Output the [x, y] coordinate of the center of the cell containing the given text.  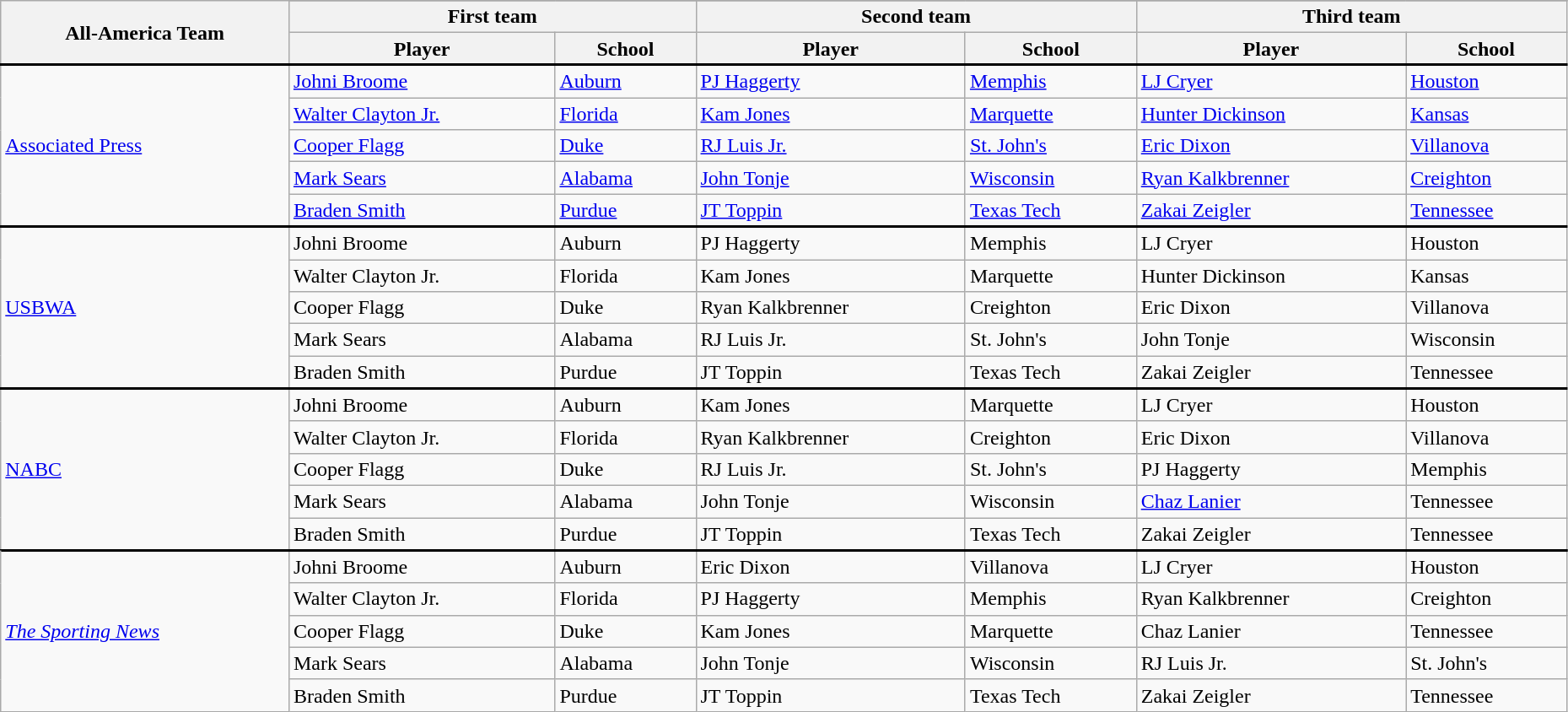
All-America Team [145, 33]
NABC [145, 469]
Third team [1351, 17]
First team [493, 17]
USBWA [145, 308]
Second team [916, 17]
The Sporting News [145, 631]
Associated Press [145, 146]
